Determine the [x, y] coordinate at the center of the cell enclosing the given text.  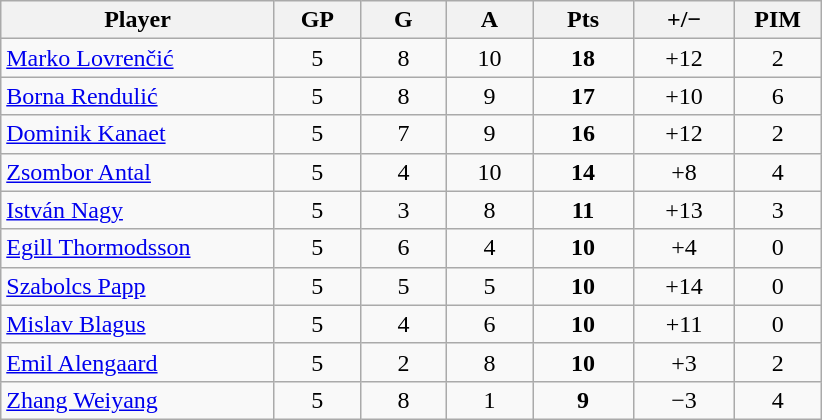
Pts [582, 20]
Mislav Blagus [138, 324]
GP [317, 20]
+4 [684, 248]
+3 [684, 362]
Marko Lovrenčić [138, 58]
+13 [684, 210]
G [403, 20]
7 [403, 134]
+/− [684, 20]
1 [489, 400]
+14 [684, 286]
Egill Thormodsson [138, 248]
16 [582, 134]
+11 [684, 324]
Borna Rendulić [138, 96]
17 [582, 96]
11 [582, 210]
Dominik Kanaet [138, 134]
A [489, 20]
+8 [684, 172]
Player [138, 20]
Emil Alengaard [138, 362]
18 [582, 58]
Zhang Weiyang [138, 400]
−3 [684, 400]
István Nagy [138, 210]
Zsombor Antal [138, 172]
Szabolcs Papp [138, 286]
14 [582, 172]
+10 [684, 96]
PIM [778, 20]
